Return the [x, y] coordinate for the center point of the cell that contains the specified text.  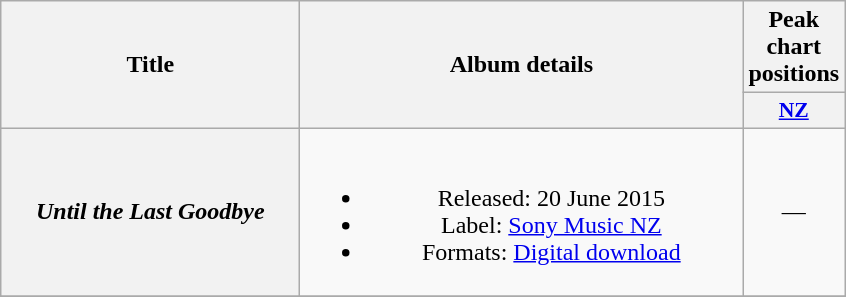
Album details [522, 65]
Until the Last Goodbye [150, 212]
Released: 20 June 2015Label: Sony Music NZFormats: Digital download [522, 212]
Title [150, 65]
Peak chart positions [794, 47]
— [794, 212]
NZ [794, 111]
